Identify which cell holds the provided text, then report its [X, Y] central coordinate. 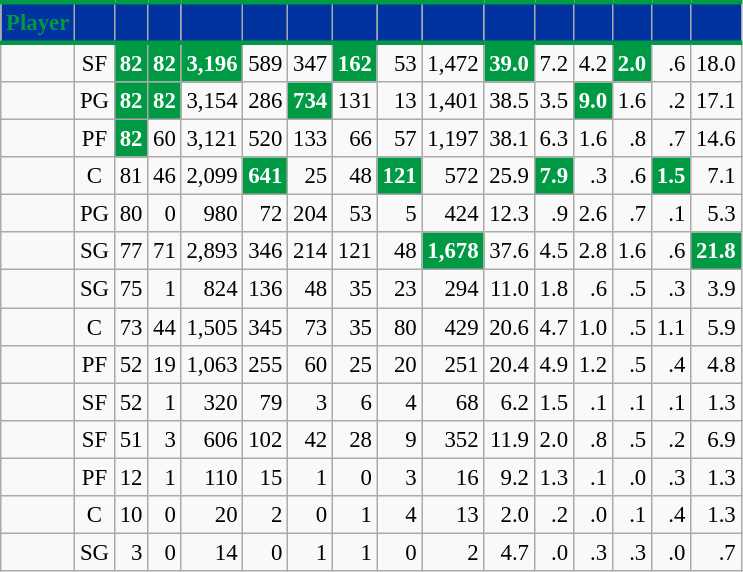
11.9 [509, 439]
68 [453, 402]
347 [310, 62]
1,401 [453, 101]
6.3 [554, 139]
214 [310, 251]
7.9 [554, 176]
102 [266, 439]
131 [354, 101]
12 [130, 477]
110 [212, 477]
824 [212, 289]
133 [310, 139]
572 [453, 176]
16 [453, 477]
6 [354, 402]
28 [354, 439]
14.6 [716, 139]
286 [266, 101]
21.8 [716, 251]
42 [310, 439]
346 [266, 251]
3.9 [716, 289]
424 [453, 214]
251 [453, 364]
1,197 [453, 139]
9 [400, 439]
6.2 [509, 402]
3,121 [212, 139]
734 [310, 101]
1.8 [554, 289]
162 [354, 62]
1,063 [212, 364]
77 [130, 251]
51 [130, 439]
9.2 [509, 477]
1,505 [212, 327]
3,154 [212, 101]
20.6 [509, 327]
Player [38, 22]
1,678 [453, 251]
9.0 [592, 101]
429 [453, 327]
6.9 [716, 439]
17.1 [716, 101]
66 [354, 139]
7.2 [554, 62]
38.5 [509, 101]
3,196 [212, 62]
25.9 [509, 176]
12.3 [509, 214]
71 [164, 251]
7.1 [716, 176]
1.1 [672, 327]
1,472 [453, 62]
15 [266, 477]
980 [212, 214]
18.0 [716, 62]
14 [212, 552]
81 [130, 176]
255 [266, 364]
641 [266, 176]
4.9 [554, 364]
520 [266, 139]
11.0 [509, 289]
72 [266, 214]
4.2 [592, 62]
3.5 [554, 101]
136 [266, 289]
20.4 [509, 364]
4.5 [554, 251]
57 [400, 139]
.9 [554, 214]
37.6 [509, 251]
589 [266, 62]
1.0 [592, 327]
23 [400, 289]
46 [164, 176]
2.6 [592, 214]
38.1 [509, 139]
294 [453, 289]
39.0 [509, 62]
204 [310, 214]
320 [212, 402]
2,099 [212, 176]
345 [266, 327]
1.2 [592, 364]
79 [266, 402]
5.3 [716, 214]
352 [453, 439]
2,893 [212, 251]
19 [164, 364]
44 [164, 327]
4.8 [716, 364]
2.8 [592, 251]
5 [400, 214]
10 [130, 515]
606 [212, 439]
75 [130, 289]
5.9 [716, 327]
